Locate the cell with the specified text and output its (x, y) center coordinate. 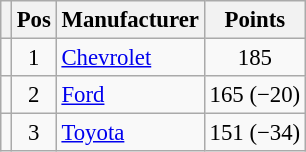
Points (254, 20)
185 (254, 58)
Ford (130, 95)
2 (34, 95)
165 (−20) (254, 95)
Toyota (130, 133)
Manufacturer (130, 20)
1 (34, 58)
Chevrolet (130, 58)
Pos (34, 20)
3 (34, 133)
151 (−34) (254, 133)
